Output the (X, Y) coordinate of the center of the cell containing the given text.  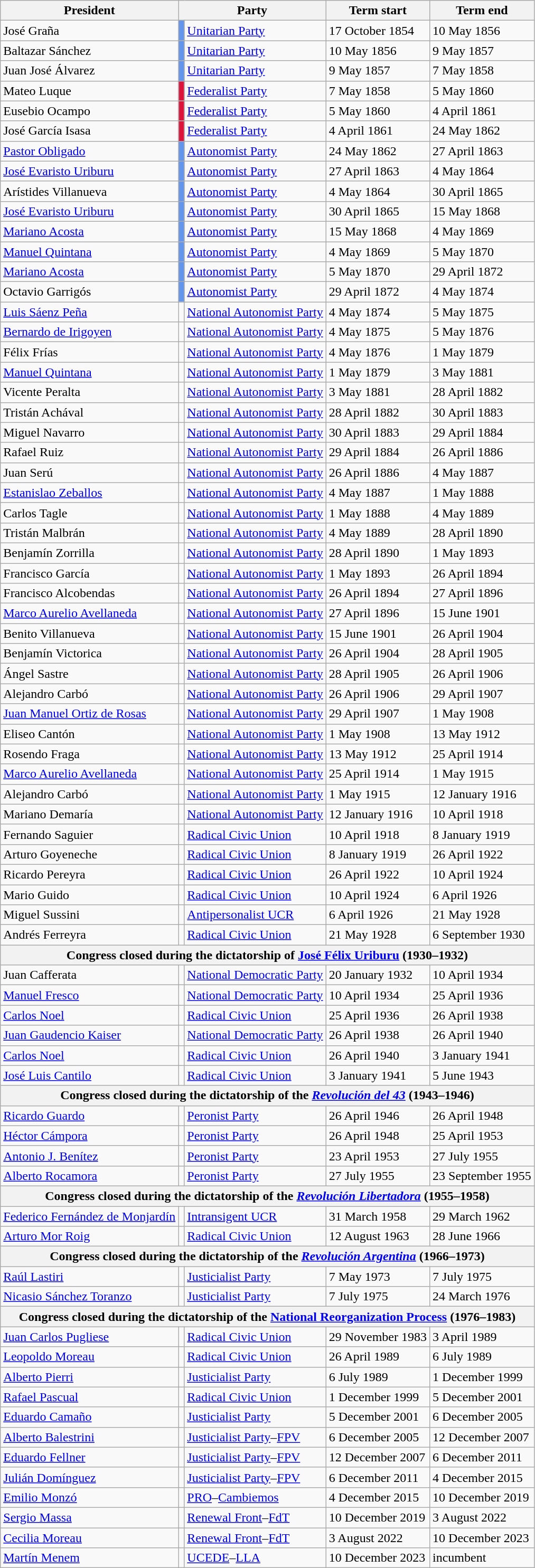
Miguel Sussini (90, 915)
29 November 1983 (378, 1337)
Eusebio Ocampo (90, 111)
Benito Villanueva (90, 634)
Benjamín Zorrilla (90, 553)
29 March 1962 (482, 1216)
Sergio Massa (90, 1517)
President (90, 11)
Miguel Navarro (90, 432)
Francisco García (90, 573)
Eliseo Cantón (90, 734)
28 June 1966 (482, 1236)
Carlos Tagle (90, 513)
Emilio Monzó (90, 1497)
Cecilia Moreau (90, 1538)
Arturo Goyeneche (90, 854)
Party (252, 11)
23 September 1955 (482, 1176)
Alberto Balestrini (90, 1437)
Congress closed during the dictatorship of the National Reorganization Process (1976–1983) (267, 1317)
Juan Carlos Pugliese (90, 1337)
Vicente Peralta (90, 392)
Raúl Lastiri (90, 1277)
Eduardo Camaño (90, 1417)
5 June 1943 (482, 1075)
Julián Domínguez (90, 1477)
José Luis Cantilo (90, 1075)
Juan José Álvarez (90, 71)
Francisco Alcobendas (90, 593)
incumbent (482, 1558)
Estanislao Zeballos (90, 493)
Héctor Cámpora (90, 1136)
6 September 1930 (482, 935)
PRO–Cambiemos (255, 1497)
Juan Serú (90, 473)
Term end (482, 11)
Term start (378, 11)
Rosendo Fraga (90, 754)
26 April 1946 (378, 1116)
José Graña (90, 31)
26 April 1989 (378, 1357)
20 January 1932 (378, 975)
Benjamín Victorica (90, 654)
Tristán Achával (90, 412)
Congress closed during the dictatorship of the Revolución Argentina (1966–1973) (267, 1257)
Congress closed during the dictatorship of the Revolución del 43 (1943–1946) (267, 1095)
Ricardo Guardo (90, 1116)
Leopoldo Moreau (90, 1357)
Juan Cafferata (90, 975)
Congress closed during the dictatorship of José Félix Uriburu (1930–1932) (267, 955)
25 April 1953 (482, 1136)
Ángel Sastre (90, 674)
4 May 1876 (378, 352)
24 March 1976 (482, 1297)
Alberto Pierri (90, 1377)
Rafael Pascual (90, 1397)
Tristán Malbrán (90, 533)
17 October 1854 (378, 31)
Juan Gaudencio Kaiser (90, 1035)
31 March 1958 (378, 1216)
4 May 1875 (378, 332)
Federico Fernández de Monjardín (90, 1216)
Antipersonalist UCR (255, 915)
Juan Manuel Ortiz de Rosas (90, 714)
Ricardo Pereyra (90, 874)
12 August 1963 (378, 1236)
Bernardo de Irigoyen (90, 332)
23 April 1953 (378, 1156)
Octavio Garrigós (90, 292)
Alberto Rocamora (90, 1176)
Intransigent UCR (255, 1216)
Eduardo Fellner (90, 1457)
Manuel Fresco (90, 995)
Mariano Demaría (90, 814)
5 May 1875 (482, 312)
Félix Frías (90, 352)
UCEDE–LLA (255, 1558)
5 May 1876 (482, 332)
Mario Guido (90, 895)
Mateo Luque (90, 91)
3 April 1989 (482, 1337)
Fernando Saguier (90, 834)
Nicasio Sánchez Toranzo (90, 1297)
7 May 1973 (378, 1277)
José García Isasa (90, 131)
Arístides Villanueva (90, 191)
Andrés Ferreyra (90, 935)
Congress closed during the dictatorship of the Revolución Libertadora (1955–1958) (267, 1196)
Martín Menem (90, 1558)
Luis Sáenz Peña (90, 312)
Antonio J. Benítez (90, 1156)
Pastor Obligado (90, 151)
Baltazar Sánchez (90, 51)
Arturo Mor Roig (90, 1236)
Rafael Ruiz (90, 452)
